Search for the cell housing the specified text and yield its (x, y) center coordinate. 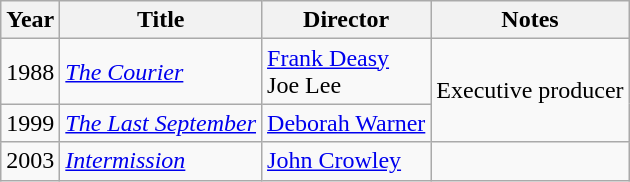
Director (346, 20)
Frank DeasyJoe Lee (346, 72)
John Crowley (346, 161)
2003 (30, 161)
1988 (30, 72)
1999 (30, 123)
Year (30, 20)
The Last September (161, 123)
Title (161, 20)
The Courier (161, 72)
Executive producer (530, 90)
Notes (530, 20)
Intermission (161, 161)
Deborah Warner (346, 123)
